Find where the given text appears and provide that cell's center as [X, Y] coordinate. 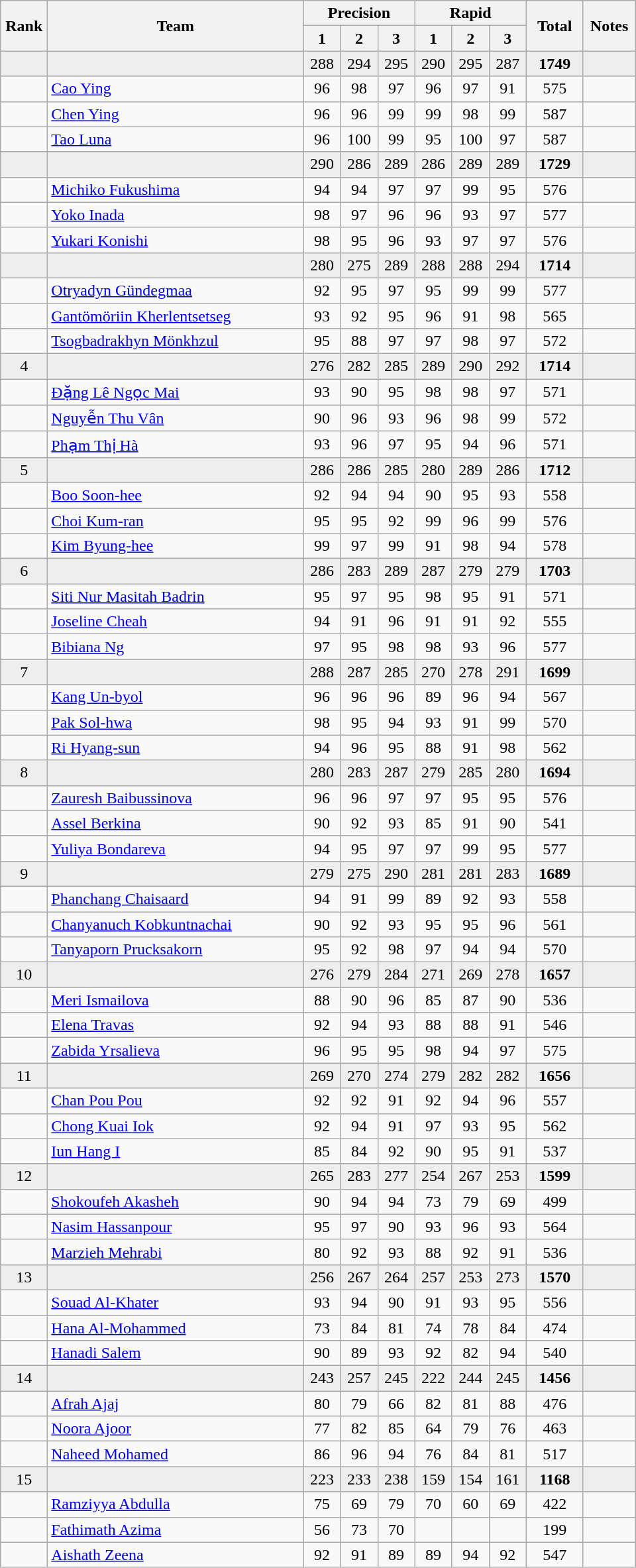
541 [555, 823]
Rapid [470, 13]
Aishath Zeena [176, 1555]
1656 [555, 1076]
499 [555, 1202]
14 [24, 1378]
8 [24, 773]
Afrah Ajaj [176, 1404]
161 [507, 1479]
Kang Un-byol [176, 697]
1689 [555, 873]
1699 [555, 672]
284 [396, 975]
Kim Byung-hee [176, 546]
Noora Ajoor [176, 1429]
291 [507, 672]
154 [470, 1479]
Marzieh Mehrabi [176, 1252]
254 [433, 1176]
Chanyanuch Kobkuntnachai [176, 924]
Yuliya Bondareva [176, 848]
1657 [555, 975]
Phạm Thị Hà [176, 445]
274 [396, 1076]
Nguyễn Thu Vân [176, 418]
540 [555, 1353]
11 [24, 1076]
422 [555, 1504]
66 [396, 1404]
565 [555, 316]
Otryadyn Gündegmaa [176, 290]
546 [555, 1025]
Precision [359, 13]
87 [470, 1000]
64 [433, 1429]
1599 [555, 1176]
1570 [555, 1277]
561 [555, 924]
578 [555, 546]
264 [396, 1277]
Chan Pou Pou [176, 1101]
Gantömöriin Kherlentsetseg [176, 316]
244 [470, 1378]
Assel Berkina [176, 823]
517 [555, 1454]
273 [507, 1277]
463 [555, 1429]
60 [470, 1504]
Ramziyya Abdulla [176, 1504]
Siti Nur Masitah Badrin [176, 596]
Yoko Inada [176, 215]
Chong Kuai Iok [176, 1126]
Michiko Fukushima [176, 190]
564 [555, 1227]
159 [433, 1479]
Đặng Lê Ngọc Mai [176, 392]
1703 [555, 571]
Tanyaporn Prucksakorn [176, 950]
1168 [555, 1479]
86 [322, 1454]
Choi Kum-ran [176, 520]
1456 [555, 1378]
Hanadi Salem [176, 1353]
265 [322, 1176]
56 [322, 1530]
Shokoufeh Akasheh [176, 1202]
7 [24, 672]
555 [555, 622]
292 [507, 366]
476 [555, 1404]
Zabida Yrsalieva [176, 1050]
Phanchang Chaisaard [176, 899]
Total [555, 26]
Naheed Mohamed [176, 1454]
567 [555, 697]
Nasim Hassanpour [176, 1227]
223 [322, 1479]
Elena Travas [176, 1025]
Fathimath Azima [176, 1530]
238 [396, 1479]
4 [24, 366]
13 [24, 1277]
Iun Hang I [176, 1151]
Meri Ismailova [176, 1000]
5 [24, 470]
1749 [555, 64]
9 [24, 873]
12 [24, 1176]
Joseline Cheah [176, 622]
Team [176, 26]
75 [322, 1504]
557 [555, 1101]
556 [555, 1302]
Ri Hyang-sun [176, 748]
271 [433, 975]
Pak Sol-hwa [176, 722]
222 [433, 1378]
Chen Ying [176, 114]
547 [555, 1555]
277 [396, 1176]
537 [555, 1151]
Rank [24, 26]
474 [555, 1327]
Tsogbadrakhyn Mönkhzul [176, 341]
10 [24, 975]
1729 [555, 164]
233 [359, 1479]
Boo Soon-hee [176, 495]
1694 [555, 773]
Zauresh Baibussinova [176, 798]
74 [433, 1327]
15 [24, 1479]
199 [555, 1530]
Bibiana Ng [176, 647]
Yukari Konishi [176, 240]
256 [322, 1277]
Tao Luna [176, 139]
Souad Al-Khater [176, 1302]
6 [24, 571]
Hana Al-Mohammed [176, 1327]
77 [322, 1429]
Notes [609, 26]
1712 [555, 470]
78 [470, 1327]
Cao Ying [176, 89]
243 [322, 1378]
